Detect which cell encompasses the target text, then output its [x, y] center coordinate. 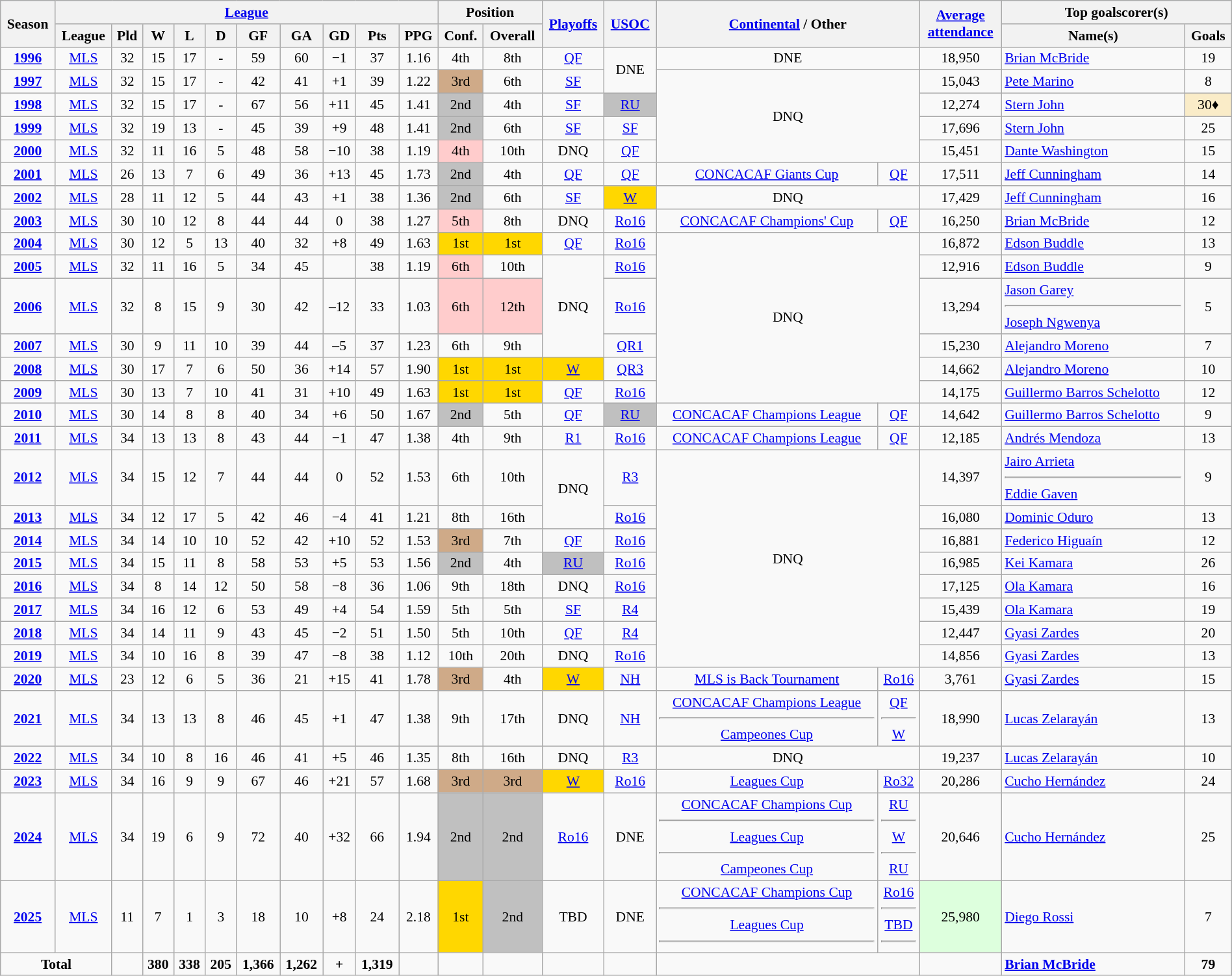
20th [513, 656]
RU W RU [899, 837]
16,250 [960, 221]
USOC [630, 23]
1 [189, 917]
380 [158, 964]
1.22 [418, 82]
54 [377, 610]
CONCACAF Champions League Campeones Cup [767, 719]
1.03 [418, 307]
Federico Higuaín [1093, 541]
Ro32 [899, 781]
3 [221, 917]
+ [339, 964]
19,237 [960, 758]
15,043 [960, 82]
79 [1209, 964]
2011 [28, 439]
–12 [339, 307]
+32 [339, 837]
1.21 [418, 517]
1.12 [418, 656]
20 [1209, 633]
1997 [28, 82]
12,185 [960, 439]
2013 [28, 517]
2023 [28, 781]
17th [513, 719]
1,262 [302, 964]
72 [259, 837]
2024 [28, 837]
1.78 [418, 680]
20,286 [960, 781]
+4 [339, 610]
QR1 [630, 346]
+9 [339, 128]
+14 [339, 369]
3,761 [960, 680]
2007 [28, 346]
+13 [339, 175]
16,080 [960, 517]
60 [302, 58]
12,274 [960, 105]
1999 [28, 128]
+21 [339, 781]
13,294 [960, 307]
Season [28, 23]
1.06 [418, 587]
TBD [573, 917]
−4 [339, 517]
2016 [28, 587]
17,125 [960, 587]
56 [302, 105]
23 [127, 680]
33 [377, 307]
17,429 [960, 198]
−2 [339, 633]
Diego Rossi [1093, 917]
18 [259, 917]
Kei Kamara [1093, 563]
Ro16 TBD [899, 917]
Name(s) [1093, 36]
1.27 [418, 221]
15,439 [960, 610]
Pld [127, 36]
+6 [339, 415]
QR3 [630, 369]
1998 [28, 105]
CONCACAF Champions' Cup [767, 221]
Top goalscorer(s) [1116, 12]
MLS is Back Tournament [767, 680]
14,662 [960, 369]
7th [513, 541]
2012 [28, 478]
2010 [28, 415]
12,447 [960, 633]
GF [259, 36]
GA [302, 36]
2020 [28, 680]
Dante Washington [1093, 151]
Leagues Cup [767, 781]
1.90 [418, 369]
2022 [28, 758]
1996 [28, 58]
1.73 [418, 175]
59 [259, 58]
2019 [28, 656]
20,646 [960, 837]
51 [377, 633]
21 [302, 680]
Playoffs [573, 23]
Position [490, 12]
2009 [28, 392]
1.56 [418, 563]
2001 [28, 175]
338 [189, 964]
31 [302, 392]
16,985 [960, 563]
2003 [28, 221]
Overall [513, 36]
2025 [28, 917]
18,950 [960, 58]
2014 [28, 541]
18th [513, 587]
L [189, 36]
CONCACAF Giants Cup [767, 175]
16,872 [960, 244]
25,980 [960, 917]
14,642 [960, 415]
1.67 [418, 415]
Jason Garey Joseph Ngwenya [1093, 307]
16,881 [960, 541]
2017 [28, 610]
1,366 [259, 964]
D [221, 36]
Goals [1209, 36]
−10 [339, 151]
Average attendance [960, 23]
12,916 [960, 267]
CONCACAF Champions Cup Leagues Cup [767, 917]
1.68 [418, 781]
14,175 [960, 392]
2018 [28, 633]
PPG [418, 36]
Conf. [460, 36]
Andrés Mendoza [1093, 439]
–5 [339, 346]
1.36 [418, 198]
2004 [28, 244]
2005 [28, 267]
17,511 [960, 175]
1.50 [418, 633]
+15 [339, 680]
28 [127, 198]
12th [513, 307]
Pts [377, 36]
2000 [28, 151]
GD [339, 36]
1.23 [418, 346]
2006 [28, 307]
2021 [28, 719]
205 [221, 964]
2.18 [418, 917]
1.35 [418, 758]
17,696 [960, 128]
2002 [28, 198]
Continental / Other [788, 23]
30♦ [1209, 105]
14,856 [960, 656]
1.16 [418, 58]
1.94 [418, 837]
R1 [573, 439]
15,230 [960, 346]
18,990 [960, 719]
Dominic Oduro [1093, 517]
CONCACAF Champions Cup Leagues Cup Campeones Cup [767, 837]
Total [56, 964]
1.59 [418, 610]
Jairo Arrieta Eddie Gaven [1093, 478]
2015 [28, 563]
14,397 [960, 478]
QF W [899, 719]
1,319 [377, 964]
+11 [339, 105]
Pete Marino [1093, 82]
66 [377, 837]
15,451 [960, 151]
2008 [28, 369]
